Scan for the cell matching the given text and deliver its [x, y] coordinate at center. 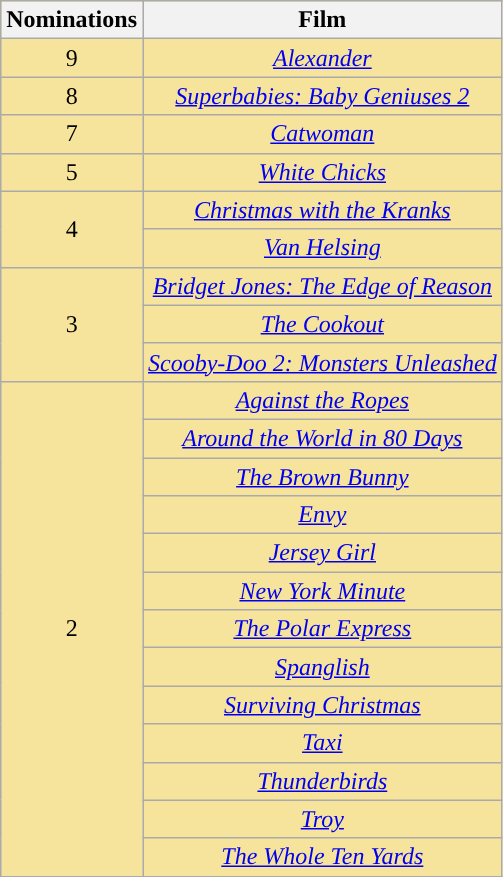
4 [72, 229]
White Chicks [322, 172]
Van Helsing [322, 248]
The Polar Express [322, 629]
Thunderbirds [322, 781]
Surviving Christmas [322, 705]
Superbabies: Baby Geniuses 2 [322, 96]
Scooby-Doo 2: Monsters Unleashed [322, 362]
The Whole Ten Yards [322, 857]
8 [72, 96]
Against the Ropes [322, 400]
Christmas with the Kranks [322, 210]
The Cookout [322, 324]
New York Minute [322, 591]
3 [72, 324]
5 [72, 172]
2 [72, 628]
Around the World in 80 Days [322, 438]
Spanglish [322, 667]
7 [72, 134]
Jersey Girl [322, 553]
Alexander [322, 58]
Taxi [322, 743]
Nominations [72, 20]
The Brown Bunny [322, 477]
Troy [322, 819]
Catwoman [322, 134]
Bridget Jones: The Edge of Reason [322, 286]
9 [72, 58]
Film [322, 20]
Envy [322, 515]
